Pinpoint the cell where the given text exists, returning its [x, y] midpoint coordinate. 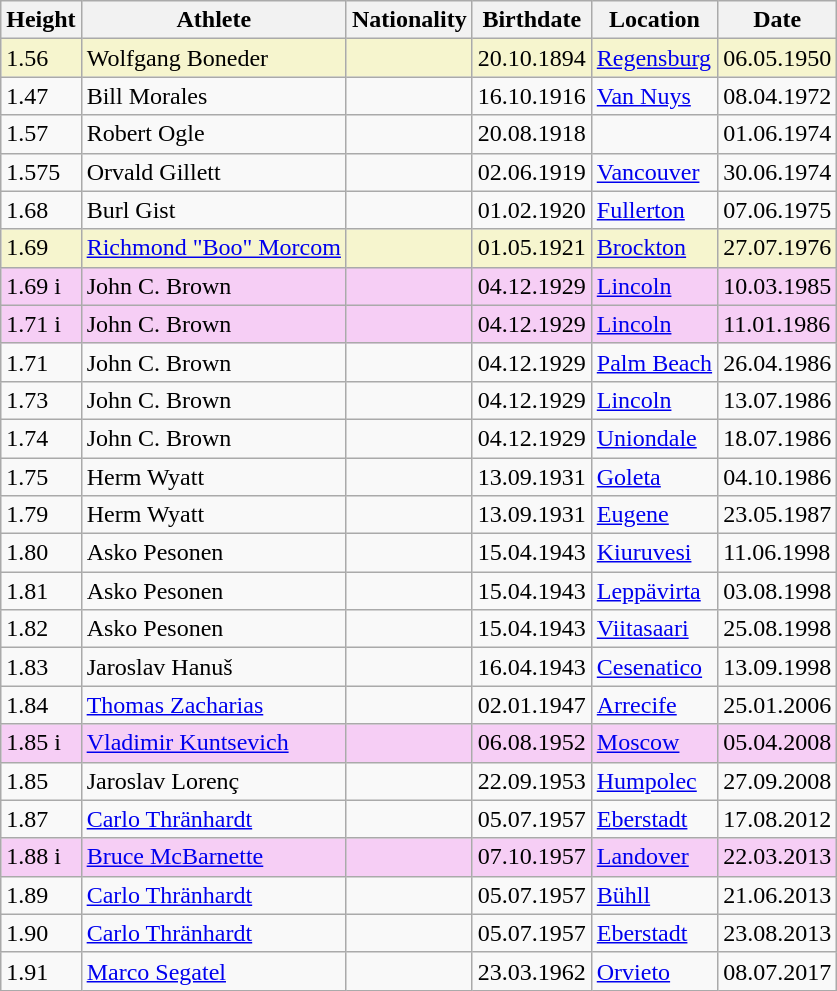
Goleta [654, 477]
Orvald Gillett [214, 172]
Jaroslav Hanuš [214, 667]
Jaroslav Lorenç [214, 781]
1.83 [41, 667]
22.03.2013 [778, 857]
Thomas Zacharias [214, 705]
Kiuruvesi [654, 553]
08.07.2017 [778, 971]
1.74 [41, 438]
07.10.1957 [532, 857]
16.10.1916 [532, 96]
06.08.1952 [532, 743]
13.07.1986 [778, 400]
Uniondale [654, 438]
Robert Ogle [214, 134]
13.09.1998 [778, 667]
03.08.1998 [778, 591]
Wolfgang Boneder [214, 58]
Bühll [654, 895]
1.57 [41, 134]
11.06.1998 [778, 553]
Regensburg [654, 58]
Palm Beach [654, 362]
01.05.1921 [532, 248]
Cesenatico [654, 667]
25.01.2006 [778, 705]
Date [778, 20]
Brockton [654, 248]
Orvieto [654, 971]
Humpolec [654, 781]
20.10.1894 [532, 58]
23.03.1962 [532, 971]
22.09.1953 [532, 781]
01.02.1920 [532, 210]
21.06.2013 [778, 895]
1.80 [41, 553]
17.08.2012 [778, 819]
Leppävirta [654, 591]
02.06.1919 [532, 172]
27.09.2008 [778, 781]
Location [654, 20]
Marco Segatel [214, 971]
1.68 [41, 210]
1.73 [41, 400]
16.04.1943 [532, 667]
1.79 [41, 515]
1.71 i [41, 324]
Bruce McBarnette [214, 857]
Fullerton [654, 210]
06.05.1950 [778, 58]
Burl Gist [214, 210]
1.87 [41, 819]
04.10.1986 [778, 477]
Height [41, 20]
1.47 [41, 96]
02.01.1947 [532, 705]
1.71 [41, 362]
05.04.2008 [778, 743]
1.85 [41, 781]
Landover [654, 857]
11.01.1986 [778, 324]
1.69 i [41, 286]
Richmond "Boo" Morcom [214, 248]
Vancouver [654, 172]
25.08.1998 [778, 629]
1.69 [41, 248]
1.90 [41, 933]
23.05.1987 [778, 515]
Arrecife [654, 705]
10.03.1985 [778, 286]
Eugene [654, 515]
1.84 [41, 705]
Nationality [409, 20]
Van Nuys [654, 96]
1.88 i [41, 857]
07.06.1975 [778, 210]
18.07.1986 [778, 438]
01.06.1974 [778, 134]
1.575 [41, 172]
08.04.1972 [778, 96]
20.08.1918 [532, 134]
Athlete [214, 20]
27.07.1976 [778, 248]
1.56 [41, 58]
Moscow [654, 743]
1.91 [41, 971]
Viitasaari [654, 629]
Birthdate [532, 20]
1.75 [41, 477]
1.89 [41, 895]
1.82 [41, 629]
30.06.1974 [778, 172]
Vladimir Kuntsevich [214, 743]
1.85 i [41, 743]
Bill Morales [214, 96]
23.08.2013 [778, 933]
1.81 [41, 591]
26.04.1986 [778, 362]
